Capture the cell that displays the provided text and extract its [x, y] central coordinate. 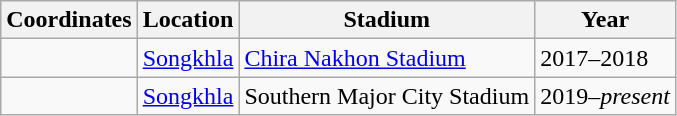
2019–present [606, 96]
2017–2018 [606, 58]
Southern Major City Stadium [387, 96]
Year [606, 20]
Location [188, 20]
Chira Nakhon Stadium [387, 58]
Stadium [387, 20]
Coordinates [69, 20]
